Return [X, Y] of the center of cell containing provided text 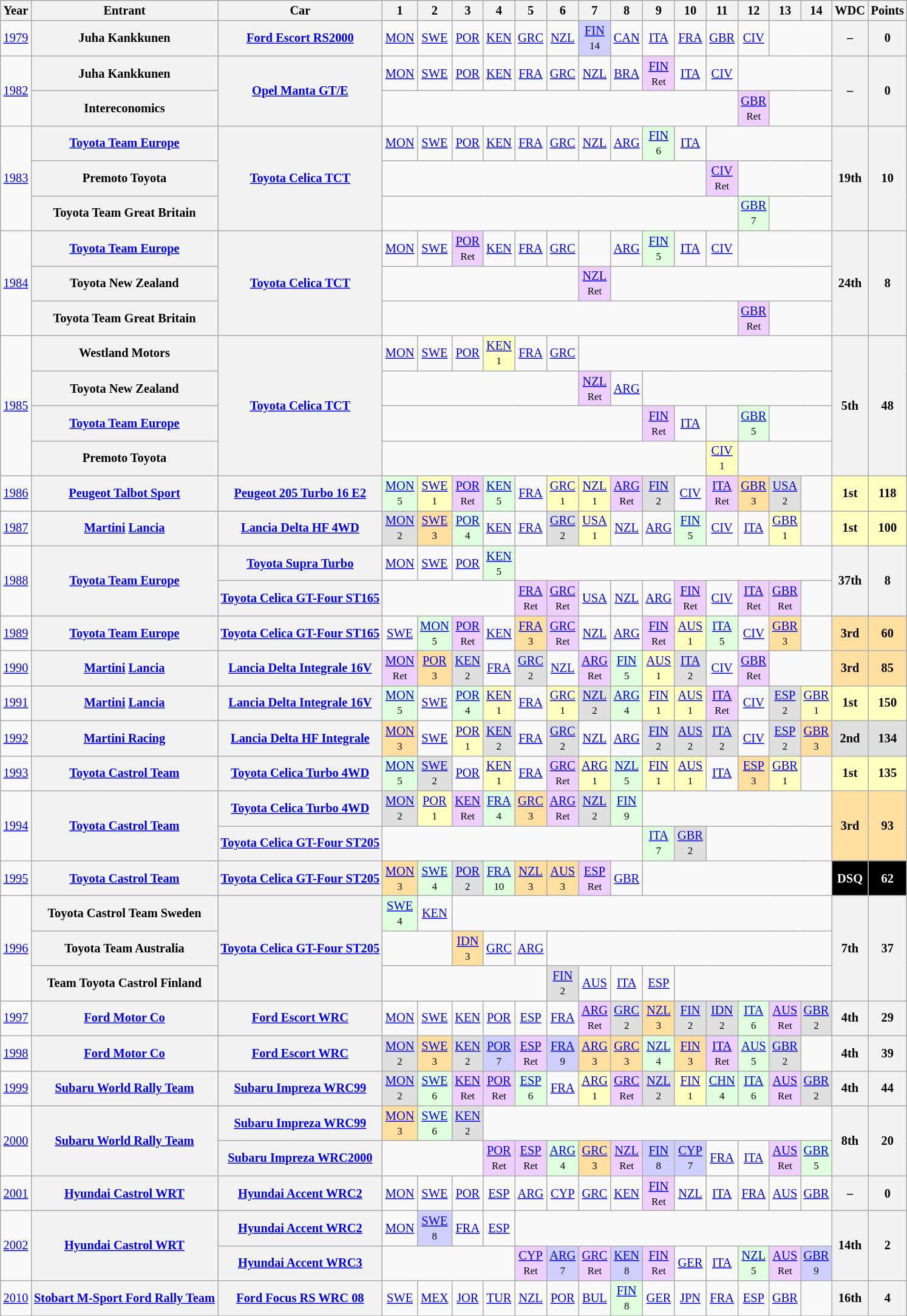
1986 [16, 493]
2010 [16, 1298]
1990 [16, 668]
9 [659, 10]
CYP [562, 1193]
Peugeot 205 Turbo 16 E2 [300, 493]
IDN3 [467, 948]
FRA10 [499, 878]
1998 [16, 1053]
AUS5 [754, 1053]
1991 [16, 703]
1984 [16, 283]
7th [850, 948]
USA1 [595, 528]
85 [888, 668]
BRA [627, 73]
NZL1 [595, 493]
Martini Racing [124, 738]
1993 [16, 773]
SWE1 [435, 493]
FIN9 [627, 808]
Peugeot Talbot Sport [124, 493]
48 [888, 405]
FRA4 [499, 808]
Westland Motors [124, 353]
1999 [16, 1088]
Ford Focus RS WRC 08 [300, 1298]
Ford Escort RS2000 [300, 38]
6 [562, 10]
TUR [499, 1298]
7 [595, 10]
60 [888, 633]
2nd [850, 738]
POR7 [499, 1053]
29 [888, 1018]
39 [888, 1053]
1985 [16, 405]
134 [888, 738]
1995 [16, 878]
13 [785, 10]
AUS2 [690, 738]
118 [888, 493]
Toyota Supra Turbo [300, 563]
CAN [627, 38]
8th [850, 1140]
WDC [850, 10]
5 [531, 10]
ARG3 [595, 1053]
FIN14 [595, 38]
2000 [16, 1140]
2001 [16, 1193]
BUL [595, 1298]
135 [888, 773]
12 [754, 10]
37 [888, 948]
FIN3 [690, 1053]
SWE8 [435, 1228]
FRA3 [531, 633]
GBR9 [817, 1263]
44 [888, 1088]
1982 [16, 91]
Subaru Impreza WRC2000 [300, 1158]
16th [850, 1298]
POR2 [467, 878]
JOR [467, 1298]
14 [817, 10]
1979 [16, 38]
ESP6 [531, 1088]
Toyota Team Australia [124, 948]
Year [16, 10]
CHN4 [722, 1088]
FRA9 [562, 1053]
MONRet [399, 668]
USA2 [785, 493]
1987 [16, 528]
11 [722, 10]
POR3 [435, 668]
20 [888, 1140]
KEN8 [627, 1263]
CIVRet [722, 178]
CYP7 [690, 1158]
5th [850, 405]
ITA7 [659, 843]
FRARet [531, 598]
93 [888, 826]
FIN6 [659, 143]
62 [888, 878]
3 [467, 10]
GBR7 [754, 213]
Stobart M-Sport Ford Rally Team [124, 1298]
14th [850, 1246]
Opel Manta GT/E [300, 91]
1983 [16, 178]
CYPRet [531, 1263]
Intereconomics [124, 108]
IDN2 [722, 1018]
Team Toyota Castrol Finland [124, 983]
1989 [16, 633]
150 [888, 703]
AUS3 [562, 878]
1996 [16, 948]
Toyota Castrol Team Sweden [124, 913]
ITA5 [722, 633]
ESP3 [754, 773]
Hyundai Accent WRC3 [300, 1263]
MEX [435, 1298]
2002 [16, 1246]
37th [850, 580]
Points [888, 10]
100 [888, 528]
USA [595, 598]
1 [399, 10]
ARG7 [562, 1263]
CIV1 [722, 458]
SWE2 [435, 773]
Lancia Delta HF 4WD [300, 528]
19th [850, 178]
NZL4 [659, 1053]
Entrant [124, 10]
24th [850, 283]
1997 [16, 1018]
DSQ [850, 878]
JPN [690, 1298]
1992 [16, 738]
1994 [16, 826]
Car [300, 10]
Lancia Delta HF Integrale [300, 738]
1988 [16, 580]
